Extract the [X, Y] coordinate from the center of the cell holding the provided text.  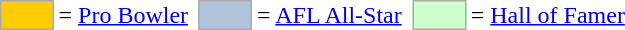
= AFL All-Star [330, 15]
= Pro Bowler [124, 15]
